Capture the cell that displays the provided text and extract its [x, y] central coordinate. 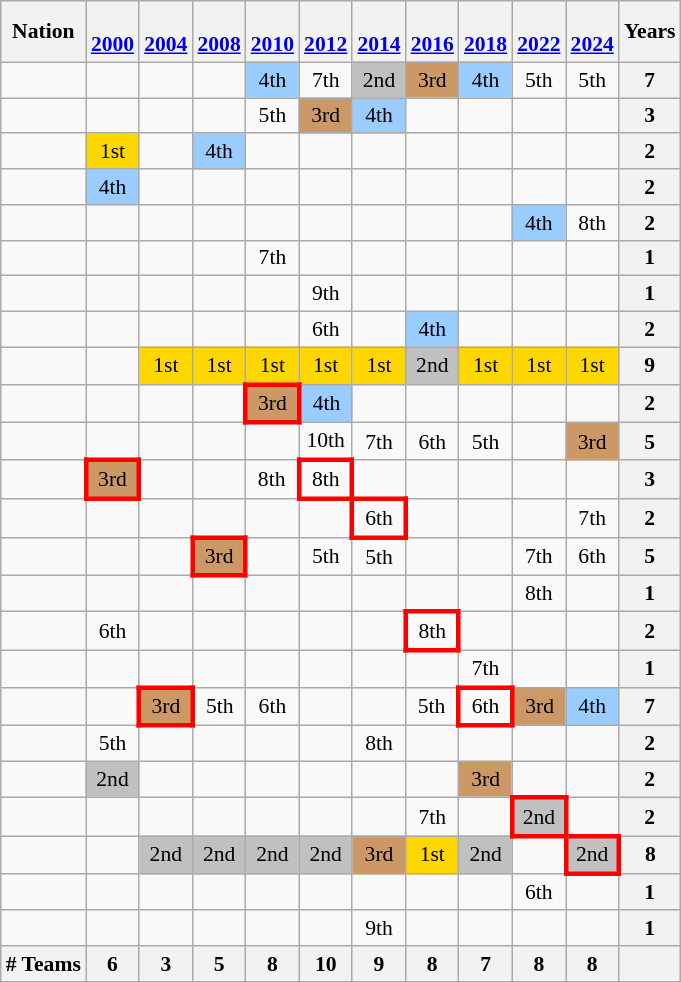
# Teams [44, 964]
2014 [378, 32]
2010 [272, 32]
Nation [44, 32]
2008 [218, 32]
2018 [486, 32]
2004 [166, 32]
2022 [538, 32]
Years [650, 32]
2024 [592, 32]
6 [112, 964]
10 [326, 964]
10th [326, 442]
2012 [326, 32]
2000 [112, 32]
2016 [432, 32]
